Find where the given text appears and provide that cell's center as [X, Y] coordinate. 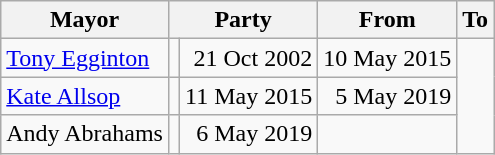
Party [242, 20]
To [476, 20]
Mayor [85, 20]
10 May 2015 [388, 58]
Tony Egginton [85, 58]
5 May 2019 [388, 96]
From [388, 20]
11 May 2015 [249, 96]
6 May 2019 [249, 134]
21 Oct 2002 [249, 58]
Kate Allsop [85, 96]
Andy Abrahams [85, 134]
